Return the [X, Y] coordinate for the center point of the cell that contains the specified text.  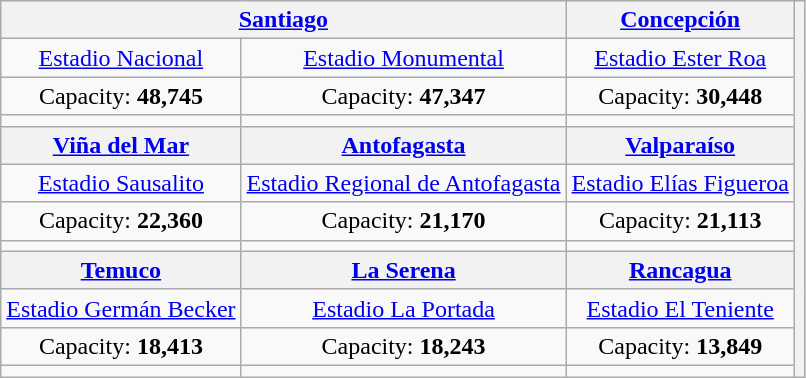
Estadio Ester Roa [680, 58]
Estadio Elías Figueroa [680, 183]
La Serena [404, 270]
Estadio Nacional [121, 58]
Capacity: 47,347 [404, 96]
Capacity: 21,113 [680, 221]
Capacity: 18,243 [404, 346]
Capacity: 21,170 [404, 221]
Estadio Germán Becker [121, 308]
Temuco [121, 270]
Capacity: 22,360 [121, 221]
Valparaíso [680, 145]
Capacity: 30,448 [680, 96]
Estadio Monumental [404, 58]
Santiago [284, 20]
Antofagasta [404, 145]
Estadio El Teniente [680, 308]
Capacity: 18,413 [121, 346]
Estadio Sausalito [121, 183]
Concepción [680, 20]
Estadio La Portada [404, 308]
Rancagua [680, 270]
Capacity: 13,849 [680, 346]
Viña del Mar [121, 145]
Capacity: 48,745 [121, 96]
Estadio Regional de Antofagasta [404, 183]
